Find where the given text appears and provide that cell's center as [x, y] coordinate. 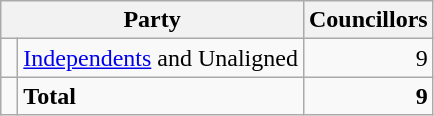
Councillors [368, 20]
Independents and Unaligned [161, 58]
Total [161, 96]
Party [152, 20]
